Search for the cell housing the specified text and yield its (x, y) center coordinate. 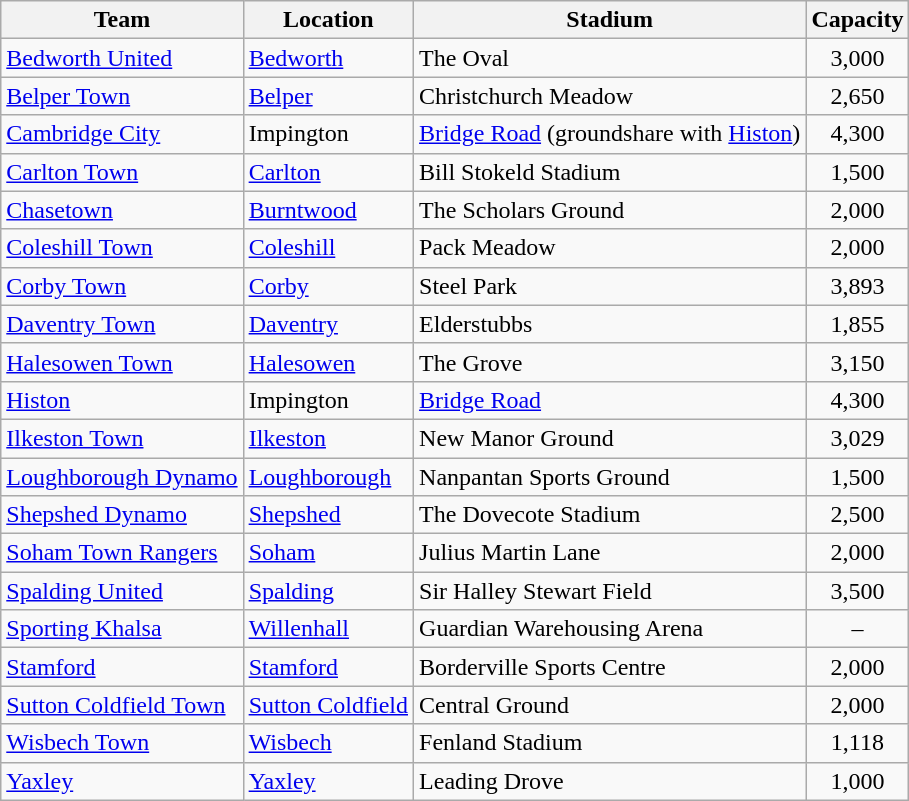
Loughborough Dynamo (122, 477)
Chasetown (122, 210)
3,000 (858, 58)
Belper Town (122, 96)
3,029 (858, 438)
Pack Meadow (610, 248)
New Manor Ground (610, 438)
Cambridge City (122, 134)
Corby (328, 286)
The Oval (610, 58)
Burntwood (328, 210)
Coleshill (328, 248)
Capacity (858, 20)
– (858, 629)
Belper (328, 96)
Sporting Khalsa (122, 629)
Steel Park (610, 286)
Corby Town (122, 286)
Shepshed (328, 515)
Soham Town Rangers (122, 553)
Histon (122, 400)
Christchurch Meadow (610, 96)
Nanpantan Sports Ground (610, 477)
Coleshill Town (122, 248)
Leading Drove (610, 781)
The Grove (610, 362)
Bedworth United (122, 58)
3,500 (858, 591)
Wisbech Town (122, 743)
Sutton Coldfield (328, 705)
1,000 (858, 781)
Halesowen Town (122, 362)
Bill Stokeld Stadium (610, 172)
Ilkeston Town (122, 438)
Ilkeston (328, 438)
Central Ground (610, 705)
Willenhall (328, 629)
Wisbech (328, 743)
Sir Halley Stewart Field (610, 591)
1,855 (858, 324)
Elderstubbs (610, 324)
Daventry (328, 324)
Bridge Road (groundshare with Histon) (610, 134)
Halesowen (328, 362)
Team (122, 20)
Location (328, 20)
2,500 (858, 515)
Julius Martin Lane (610, 553)
Sutton Coldfield Town (122, 705)
Stadium (610, 20)
1,118 (858, 743)
Spalding (328, 591)
Shepshed Dynamo (122, 515)
The Dovecote Stadium (610, 515)
Bedworth (328, 58)
Borderville Sports Centre (610, 667)
The Scholars Ground (610, 210)
Daventry Town (122, 324)
Carlton (328, 172)
Loughborough (328, 477)
3,150 (858, 362)
Bridge Road (610, 400)
Guardian Warehousing Arena (610, 629)
Fenland Stadium (610, 743)
Soham (328, 553)
Spalding United (122, 591)
2,650 (858, 96)
Carlton Town (122, 172)
3,893 (858, 286)
